Extract the (X, Y) coordinate from the center of the cell holding the provided text.  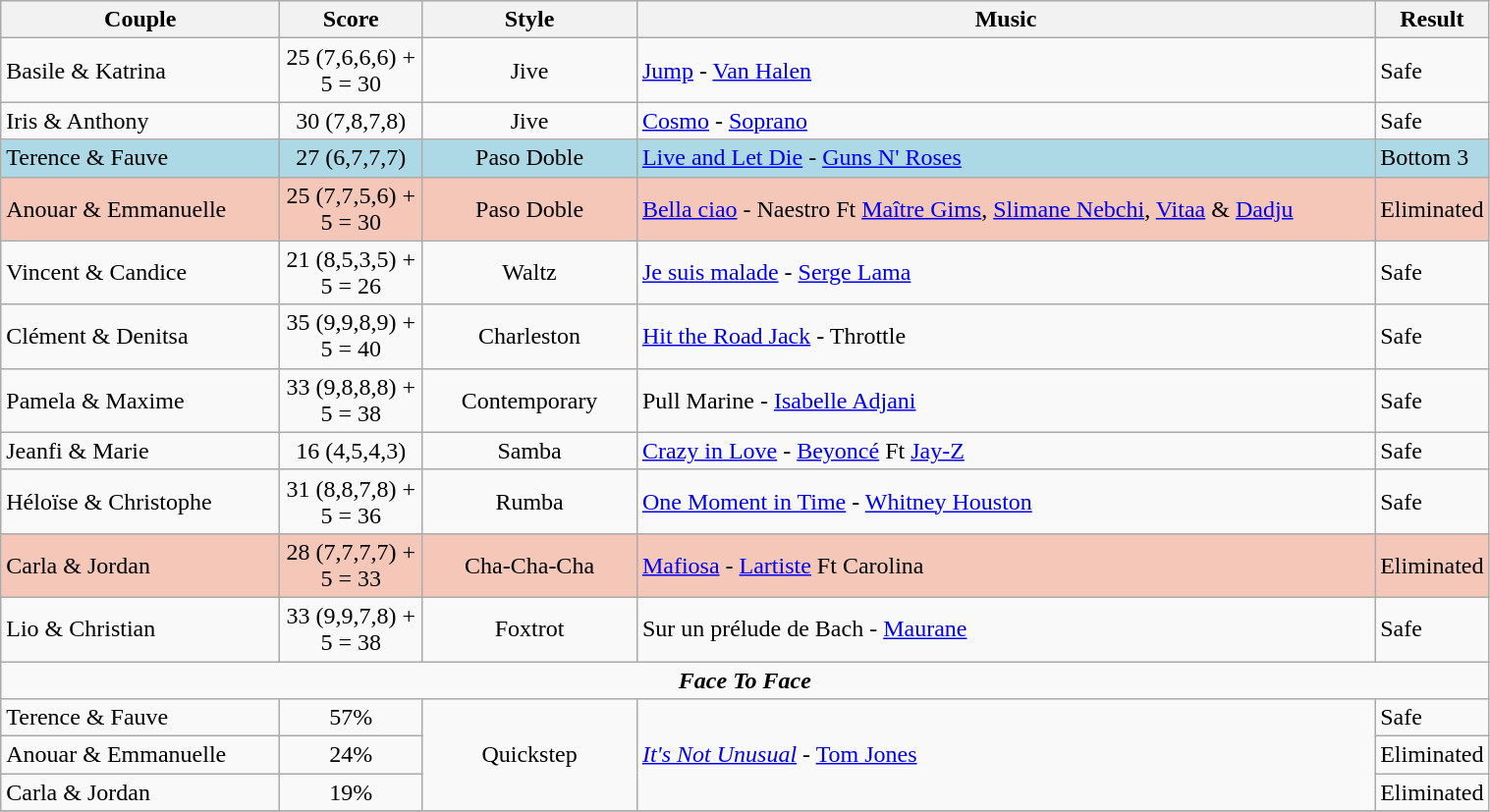
Hit the Road Jack - Throttle (1006, 336)
31 (8,8,7,8) + 5 = 36 (352, 501)
Cha-Cha-Cha (530, 566)
Face To Face (745, 680)
Waltz (530, 273)
Samba (530, 451)
Vincent & Candice (140, 273)
Cosmo - Soprano (1006, 121)
Lio & Christian (140, 628)
57% (352, 718)
Iris & Anthony (140, 121)
Héloïse & Christophe (140, 501)
Charleston (530, 336)
25 (7,7,5,6) + 5 = 30 (352, 208)
Pull Marine - Isabelle Adjani (1006, 401)
30 (7,8,7,8) (352, 121)
19% (352, 792)
Contemporary (530, 401)
27 (6,7,7,7) (352, 158)
Quickstep (530, 755)
Result (1432, 20)
Music (1006, 20)
Basile & Katrina (140, 71)
21 (8,5,3,5) + 5 = 26 (352, 273)
Bottom 3 (1432, 158)
Live and Let Die - Guns N' Roses (1006, 158)
Crazy in Love - Beyoncé Ft Jay-Z (1006, 451)
Pamela & Maxime (140, 401)
Jeanfi & Marie (140, 451)
24% (352, 755)
Mafiosa - Lartiste Ft Carolina (1006, 566)
Rumba (530, 501)
28 (7,7,7,7) + 5 = 33 (352, 566)
It's Not Unusual - Tom Jones (1006, 755)
Je suis malade - Serge Lama (1006, 273)
One Moment in Time - Whitney Houston (1006, 501)
Clément & Denitsa (140, 336)
25 (7,6,6,6) + 5 = 30 (352, 71)
Sur un prélude de Bach - Maurane (1006, 628)
33 (9,8,8,8) + 5 = 38 (352, 401)
16 (4,5,4,3) (352, 451)
35 (9,9,8,9) + 5 = 40 (352, 336)
33 (9,9,7,8) + 5 = 38 (352, 628)
Score (352, 20)
Jump - Van Halen (1006, 71)
Foxtrot (530, 628)
Style (530, 20)
Bella ciao - Naestro Ft Maître Gims, Slimane Nebchi, Vitaa & Dadju (1006, 208)
Couple (140, 20)
